From the cell containing the given text, extract its center point as (x, y) coordinate. 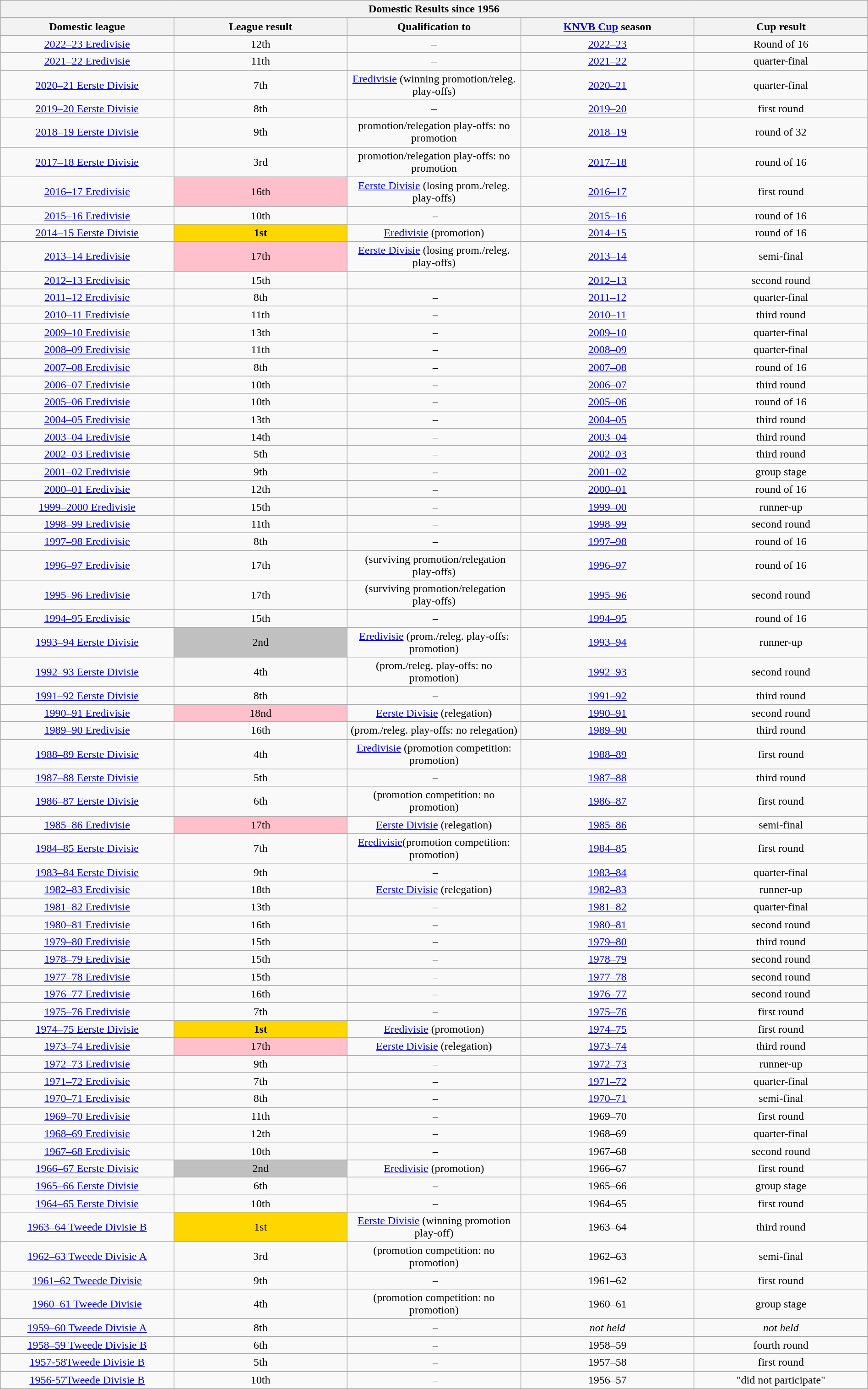
1993–94 (607, 642)
1991–92 Eerste Divisie (87, 696)
1979–80 Eredivisie (87, 942)
2021–22 (607, 61)
1963–64 (607, 1227)
2001–02 (607, 472)
2006–07 (607, 385)
2011–12 (607, 298)
2000–01 Eredivisie (87, 489)
1980–81 Eredivisie (87, 925)
1986–87 Eerste Divisie (87, 801)
1980–81 (607, 925)
1998–99 Eredivisie (87, 524)
1978–79 (607, 959)
2002–03 Eredivisie (87, 454)
2011–12 Eredivisie (87, 298)
1984–85 Eerste Divisie (87, 848)
2002–03 (607, 454)
1998–99 (607, 524)
1958–59 (607, 1345)
2006–07 Eredivisie (87, 385)
2017–18 Eerste Divisie (87, 162)
1999–2000 Eredivisie (87, 507)
1976–77 Eredivisie (87, 994)
2005–06 (607, 402)
1996–97 (607, 565)
Eredivisie(promotion competition: promotion) (434, 848)
1996–97 Eredivisie (87, 565)
1968–69 Eredivisie (87, 1133)
1988–89 (607, 754)
(prom./releg. play-offs: no promotion) (434, 672)
2007–08 (607, 367)
Qualification to (434, 27)
1967–68 (607, 1151)
1985–86 Eredivisie (87, 825)
2012–13 (607, 280)
2009–10 Eredivisie (87, 332)
1986–87 (607, 801)
2020–21 Eerste Divisie (87, 85)
1976–77 (607, 994)
2019–20 (607, 109)
14th (261, 437)
2004–05 Eredivisie (87, 419)
1961–62 Tweede Divisie (87, 1280)
2003–04 Eredivisie (87, 437)
round of 32 (781, 132)
1956–57 (607, 1380)
1965–66 (607, 1186)
1975–76 (607, 1012)
1991–92 (607, 696)
2018–19 Eerste Divisie (87, 132)
(prom./releg. play-offs: no relegation) (434, 730)
1999–00 (607, 507)
Eredivisie (promotion competition: promotion) (434, 754)
Round of 16 (781, 44)
Eredivisie (prom./releg. play-offs: promotion) (434, 642)
1965–66 Eerste Divisie (87, 1186)
2010–11 Eredivisie (87, 315)
18nd (261, 713)
2016–17 Eredivisie (87, 191)
2003–04 (607, 437)
1960–61 Tweede Divisie (87, 1304)
2018–19 (607, 132)
1957-58Tweede Divisie B (87, 1362)
1974–75 (607, 1029)
1971–72 Eredivisie (87, 1081)
1967–68 Eredivisie (87, 1151)
1982–83 Eredivisie (87, 889)
18th (261, 889)
1978–79 Eredivisie (87, 959)
1983–84 (607, 872)
2001–02 Eredivisie (87, 472)
1958–59 Tweede Divisie B (87, 1345)
1993–94 Eerste Divisie (87, 642)
1987–88 (607, 778)
2013–14 (607, 256)
1975–76 Eredivisie (87, 1012)
2022–23 Eredivisie (87, 44)
1962–63 (607, 1257)
1966–67 Eerste Divisie (87, 1168)
fourth round (781, 1345)
1997–98 (607, 541)
"did not participate" (781, 1380)
1977–78 (607, 977)
Eerste Divisie (winning promotion play-off) (434, 1227)
1969–70 (607, 1116)
1989–90 Eredivisie (87, 730)
1995–96 Eredivisie (87, 595)
1966–67 (607, 1168)
1962–63 Tweede Divisie A (87, 1257)
2020–21 (607, 85)
2000–01 (607, 489)
1970–71 Eredivisie (87, 1099)
Domestic Results since 1956 (434, 9)
KNVB Cup season (607, 27)
1961–62 (607, 1280)
1990–91 Eredivisie (87, 713)
2015–16 Eredivisie (87, 215)
1979–80 (607, 942)
2021–22 Eredivisie (87, 61)
1974–75 Eerste Divisie (87, 1029)
2012–13 Eredivisie (87, 280)
1971–72 (607, 1081)
2016–17 (607, 191)
2010–11 (607, 315)
1977–78 Eredivisie (87, 977)
1990–91 (607, 713)
1969–70 Eredivisie (87, 1116)
2015–16 (607, 215)
1989–90 (607, 730)
League result (261, 27)
1964–65 (607, 1203)
1983–84 Eerste Divisie (87, 872)
1972–73 (607, 1064)
2007–08 Eredivisie (87, 367)
2019–20 Eerste Divisie (87, 109)
1997–98 Eredivisie (87, 541)
1964–65 Eerste Divisie (87, 1203)
1987–88 Eerste Divisie (87, 778)
1981–82 Eredivisie (87, 907)
Cup result (781, 27)
2004–05 (607, 419)
1988–89 Eerste Divisie (87, 754)
2017–18 (607, 162)
1992–93 Eerste Divisie (87, 672)
2005–06 Eredivisie (87, 402)
1972–73 Eredivisie (87, 1064)
1994–95 (607, 619)
1981–82 (607, 907)
1973–74 Eredivisie (87, 1046)
1994–95 Eredivisie (87, 619)
1968–69 (607, 1133)
2008–09 Eredivisie (87, 350)
1963–64 Tweede Divisie B (87, 1227)
1984–85 (607, 848)
1970–71 (607, 1099)
1957–58 (607, 1362)
1956-57Tweede Divisie B (87, 1380)
2009–10 (607, 332)
1960–61 (607, 1304)
2022–23 (607, 44)
Domestic league (87, 27)
1982–83 (607, 889)
1973–74 (607, 1046)
2013–14 Eredivisie (87, 256)
Eredivisie (winning promotion/releg. play-offs) (434, 85)
2008–09 (607, 350)
2014–15 Eerste Divisie (87, 233)
1992–93 (607, 672)
1985–86 (607, 825)
2014–15 (607, 233)
1995–96 (607, 595)
1959–60 Tweede Divisie A (87, 1328)
